Return [X, Y] of the center of cell containing provided text 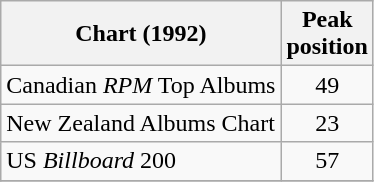
Chart (1992) [141, 34]
57 [327, 161]
23 [327, 123]
Peakposition [327, 34]
US Billboard 200 [141, 161]
49 [327, 85]
New Zealand Albums Chart [141, 123]
Canadian RPM Top Albums [141, 85]
